Return the [X, Y] coordinate for the center point of the cell that contains the specified text.  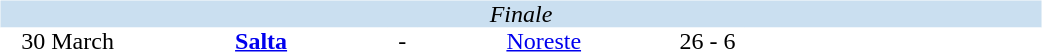
26 - 6 [707, 42]
Salta [262, 42]
- [402, 42]
Finale [520, 14]
Noreste [544, 42]
30 March [67, 42]
